Extract the [x, y] coordinate from the center of the cell holding the provided text.  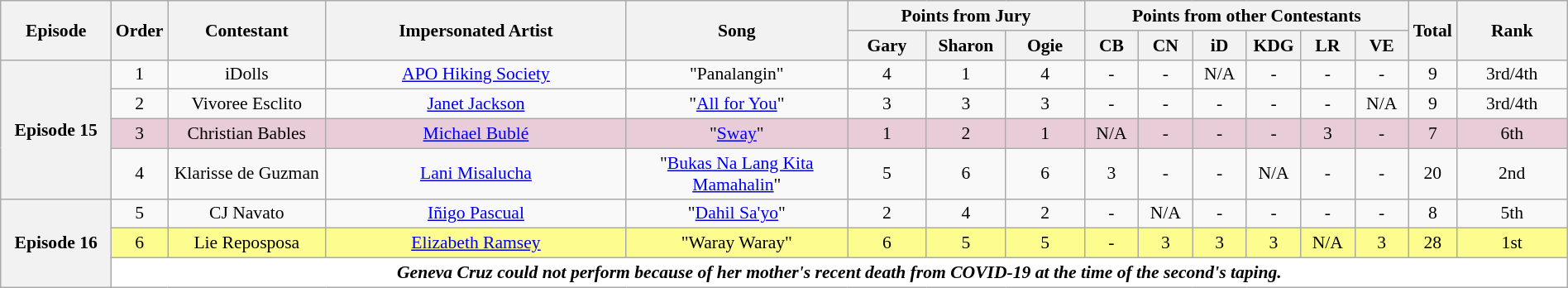
"Bukas Na Lang Kita Mamahalin" [737, 174]
Episode 16 [56, 243]
Iñigo Pascual [476, 214]
8 [1432, 214]
"Dahil Sa'yo" [737, 214]
APO Hiking Society [476, 74]
Order [140, 30]
2nd [1512, 174]
Janet Jackson [476, 104]
CJ Navato [246, 214]
"All for You" [737, 104]
KDG [1274, 46]
5th [1512, 214]
"Panalangin" [737, 74]
CN [1166, 46]
Impersonated Artist [476, 30]
20 [1432, 174]
Episode 15 [56, 129]
Sharon [966, 46]
Christian Bables [246, 134]
Contestant [246, 30]
Total [1432, 30]
LR [1328, 46]
Klarisse de Guzman [246, 174]
Geneva Cruz could not perform because of her mother's recent death from COVID-19 at the time of the second's taping. [840, 273]
"Sway" [737, 134]
Gary [887, 46]
Points from other Contestants [1246, 16]
Points from Jury [966, 16]
iDolls [246, 74]
6th [1512, 134]
Episode [56, 30]
Elizabeth Ramsey [476, 243]
Ogie [1045, 46]
Rank [1512, 30]
Michael Bublé [476, 134]
1st [1512, 243]
28 [1432, 243]
Lie Reposposa [246, 243]
CB [1111, 46]
Vivoree Esclito [246, 104]
"Waray Waray" [737, 243]
VE [1381, 46]
7 [1432, 134]
Song [737, 30]
iD [1219, 46]
Lani Misalucha [476, 174]
